Detect which cell encompasses the target text, then output its [x, y] center coordinate. 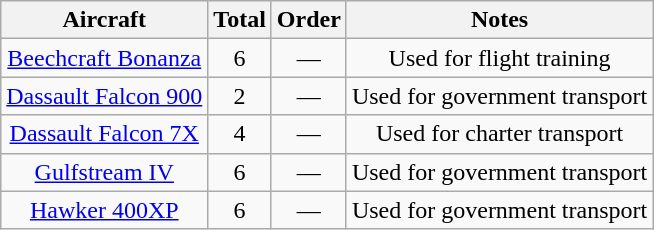
Dassault Falcon 7X [104, 134]
Aircraft [104, 20]
Gulfstream IV [104, 172]
Order [308, 20]
2 [240, 96]
Dassault Falcon 900 [104, 96]
Total [240, 20]
4 [240, 134]
Used for flight training [499, 58]
Notes [499, 20]
Hawker 400XP [104, 210]
Used for charter transport [499, 134]
Beechcraft Bonanza [104, 58]
